Detect which cell encompasses the target text, then output its [x, y] center coordinate. 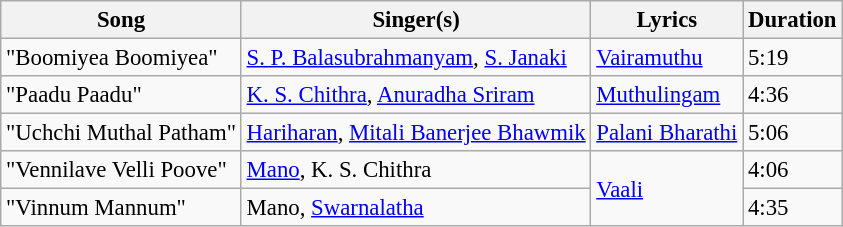
K. S. Chithra, Anuradha Sriram [416, 95]
Muthulingam [667, 95]
4:35 [792, 208]
Mano, K. S. Chithra [416, 170]
Vaali [667, 188]
5:06 [792, 133]
Duration [792, 20]
"Uchchi Muthal Patham" [122, 133]
5:19 [792, 58]
4:06 [792, 170]
4:36 [792, 95]
Lyrics [667, 20]
Vairamuthu [667, 58]
"Paadu Paadu" [122, 95]
S. P. Balasubrahmanyam, S. Janaki [416, 58]
"Vennilave Velli Poove" [122, 170]
Mano, Swarnalatha [416, 208]
Singer(s) [416, 20]
Hariharan, Mitali Banerjee Bhawmik [416, 133]
"Boomiyea Boomiyea" [122, 58]
Palani Bharathi [667, 133]
"Vinnum Mannum" [122, 208]
Song [122, 20]
